Return (x, y) of the center of cell containing provided text 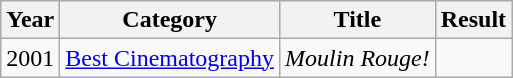
Result (473, 20)
Year (30, 20)
Best Cinematography (170, 58)
2001 (30, 58)
Moulin Rouge! (358, 58)
Title (358, 20)
Category (170, 20)
